From the cell containing the given text, extract its center point as (x, y) coordinate. 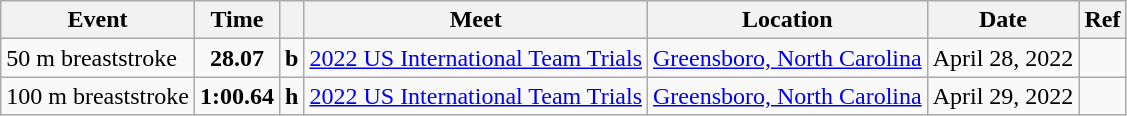
b (291, 58)
100 m breaststroke (98, 96)
Date (1003, 20)
Time (236, 20)
50 m breaststroke (98, 58)
h (291, 96)
28.07 (236, 58)
Ref (1102, 20)
Event (98, 20)
April 28, 2022 (1003, 58)
Meet (476, 20)
April 29, 2022 (1003, 96)
Location (788, 20)
1:00.64 (236, 96)
